Search for the cell housing the specified text and yield its (x, y) center coordinate. 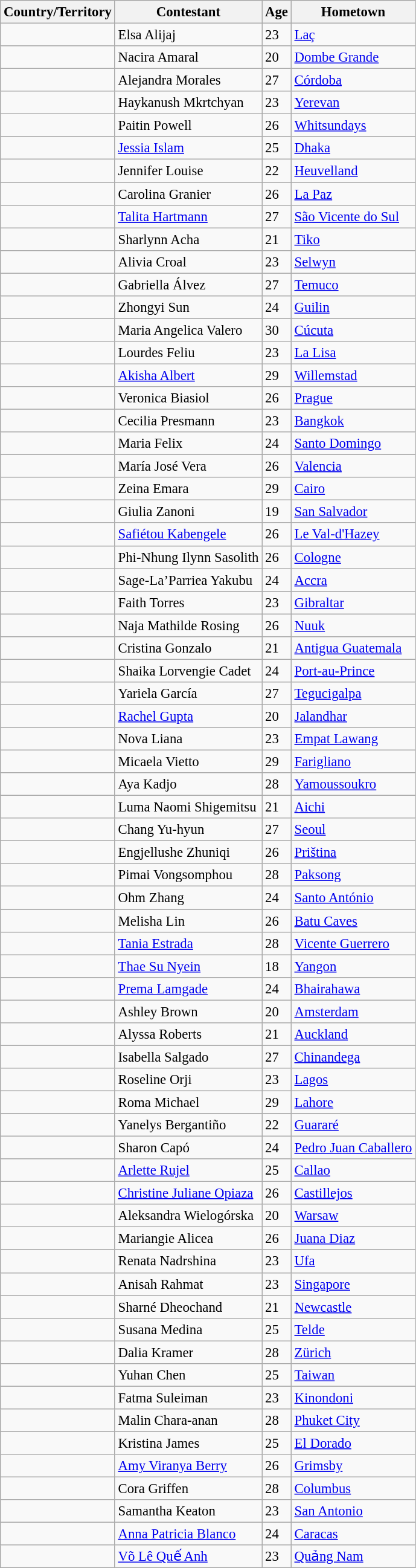
Gibraltar (353, 602)
Santo António (353, 898)
Nuuk (353, 625)
Willemstad (353, 375)
Cecilia Presmann (188, 421)
Nova Liana (188, 739)
Cairo (353, 489)
Pedro Juan Caballero (353, 1148)
Elsa Alijaj (188, 35)
Roma Michael (188, 1102)
Yerevan (353, 103)
Maria Felix (188, 444)
Columbus (353, 1489)
19 (277, 512)
Kinondoni (353, 1398)
Sharné Dheochand (188, 1307)
Prague (353, 398)
Alejandra Morales (188, 80)
Veronica Biasiol (188, 398)
Farigliano (353, 762)
Yangon (353, 966)
Thae Su Nyein (188, 966)
Yanelys Bergantiño (188, 1125)
Selwyn (353, 262)
Taiwan (353, 1375)
Guararé (353, 1125)
Pimai Vongsomphou (188, 876)
Akisha Albert (188, 375)
São Vicente do Sul (353, 216)
Newcastle (353, 1307)
Isabella Salgado (188, 1057)
Dhaka (353, 148)
Alivia Croal (188, 262)
Arlette Rujel (188, 1170)
Faith Torres (188, 602)
Cologne (353, 557)
Córdoba (353, 80)
Jennifer Louise (188, 171)
Lagos (353, 1080)
Cora Griffen (188, 1489)
Alyssa Roberts (188, 1034)
Batu Caves (353, 921)
Phuket City (353, 1421)
Shaika Lorvengie Cadet (188, 671)
Amsterdam (353, 1011)
Caracas (353, 1534)
Aleksandra Wielogórska (188, 1216)
Micaela Vietto (188, 762)
Lahore (353, 1102)
Bhairahawa (353, 989)
Roseline Orji (188, 1080)
Zhongyi Sun (188, 308)
Seoul (353, 830)
Phi-Nhung Ilynn Sasolith (188, 557)
Võ Lê Quế Anh (188, 1557)
Safiétou Kabengele (188, 535)
Ashley Brown (188, 1011)
Cúcuta (353, 330)
Paksong (353, 876)
Tegucigalpa (353, 694)
Grimsby (353, 1466)
Cristina Gonzalo (188, 648)
Haykanush Mkrtchyan (188, 103)
18 (277, 966)
Carolina Granier (188, 194)
Paitin Powell (188, 126)
Castillejos (353, 1193)
Prema Lamgade (188, 989)
Sharlynn Acha (188, 239)
Melisha Lin (188, 921)
La Lisa (353, 353)
Fatma Suleiman (188, 1398)
30 (277, 330)
Aya Kadjo (188, 784)
Antigua Guatemala (353, 648)
Singapore (353, 1284)
Port-au-Prince (353, 671)
La Paz (353, 194)
Accra (353, 580)
Empat Lawang (353, 739)
Giulia Zanoni (188, 512)
Mariangie Alicea (188, 1239)
Contestant (188, 12)
Country/Territory (58, 12)
Temuco (353, 285)
Callao (353, 1170)
Heuvelland (353, 171)
María José Vera (188, 466)
Jalandhar (353, 716)
Auckland (353, 1034)
Christine Juliane Opiaza (188, 1193)
Aichi (353, 807)
Lourdes Feliu (188, 353)
Anna Patricia Blanco (188, 1534)
Vicente Guerrero (353, 943)
San Antonio (353, 1511)
Rachel Gupta (188, 716)
Yariela García (188, 694)
Dalia Kramer (188, 1352)
Laç (353, 35)
Santo Domingo (353, 444)
Valencia (353, 466)
Chinandega (353, 1057)
Juana Diaz (353, 1239)
Whitsundays (353, 126)
Zeina Emara (188, 489)
Le Val-d'Hazey (353, 535)
Telde (353, 1329)
Ufa (353, 1262)
Hometown (353, 12)
San Salvador (353, 512)
Naja Mathilde Rosing (188, 625)
Maria Angelica Valero (188, 330)
Priština (353, 853)
Tania Estrada (188, 943)
Bangkok (353, 421)
Quảng Nam (353, 1557)
Sage-La’Parriea Yakubu (188, 580)
Malin Chara-anan (188, 1421)
Age (277, 12)
Sharon Capó (188, 1148)
Renata Nadrshina (188, 1262)
Yuhan Chen (188, 1375)
Nacira Amaral (188, 57)
Engjellushe Zhuniqi (188, 853)
Chang Yu-hyun (188, 830)
Kristina James (188, 1443)
El Dorado (353, 1443)
Guilin (353, 308)
Susana Medina (188, 1329)
Anisah Rahmat (188, 1284)
Zürich (353, 1352)
Yamoussoukro (353, 784)
Dombe Grande (353, 57)
Jessia Islam (188, 148)
Tiko (353, 239)
Samantha Keaton (188, 1511)
Amy Viranya Berry (188, 1466)
Talita Hartmann (188, 216)
Ohm Zhang (188, 898)
Luma Naomi Shigemitsu (188, 807)
Gabriella Álvez (188, 285)
Warsaw (353, 1216)
